Identify which cell holds the provided text, then report its [x, y] central coordinate. 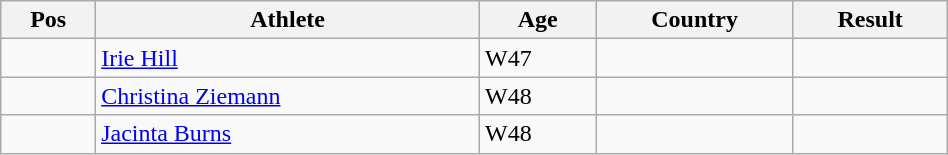
Irie Hill [288, 58]
Country [694, 20]
W47 [538, 58]
Result [870, 20]
Christina Ziemann [288, 96]
Pos [48, 20]
Jacinta Burns [288, 134]
Age [538, 20]
Athlete [288, 20]
